From the cell containing the given text, extract its center point as [x, y] coordinate. 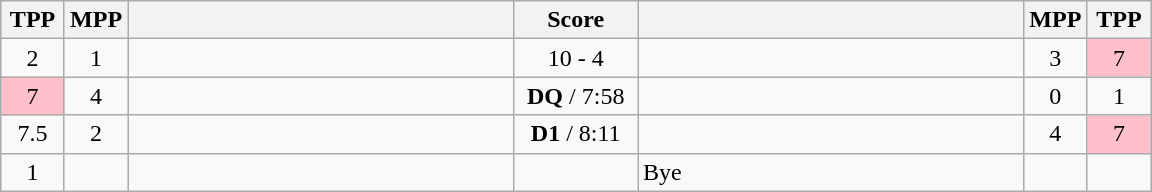
D1 / 8:11 [576, 134]
Bye [831, 172]
10 - 4 [576, 58]
Score [576, 20]
0 [1056, 96]
7.5 [33, 134]
DQ / 7:58 [576, 96]
3 [1056, 58]
